For the text-containing cell, return its midpoint in (x, y) coordinate format. 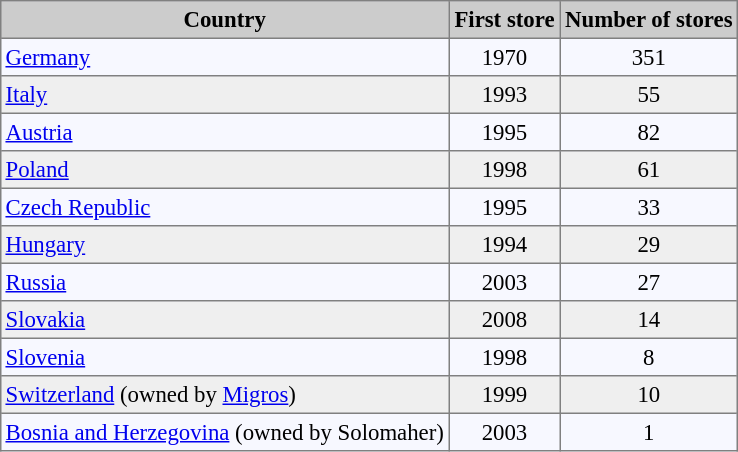
1970 (504, 57)
8 (649, 357)
Number of stores (649, 20)
Italy (224, 95)
Russia (224, 282)
29 (649, 245)
351 (649, 57)
55 (649, 95)
Poland (224, 170)
Switzerland (owned by Migros) (224, 395)
2008 (504, 320)
Germany (224, 57)
Czech Republic (224, 207)
61 (649, 170)
First store (504, 20)
14 (649, 320)
33 (649, 207)
Country (224, 20)
82 (649, 132)
1994 (504, 245)
10 (649, 395)
Austria (224, 132)
27 (649, 282)
1999 (504, 395)
Slovakia (224, 320)
1993 (504, 95)
1 (649, 432)
Slovenia (224, 357)
Bosnia and Herzegovina (owned by Solomaher) (224, 432)
Hungary (224, 245)
